Extract the (X, Y) coordinate from the center of the cell holding the provided text.  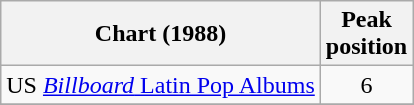
Chart (1988) (161, 34)
6 (366, 85)
Peakposition (366, 34)
US Billboard Latin Pop Albums (161, 85)
